For the text-containing cell, return its midpoint in [x, y] coordinate format. 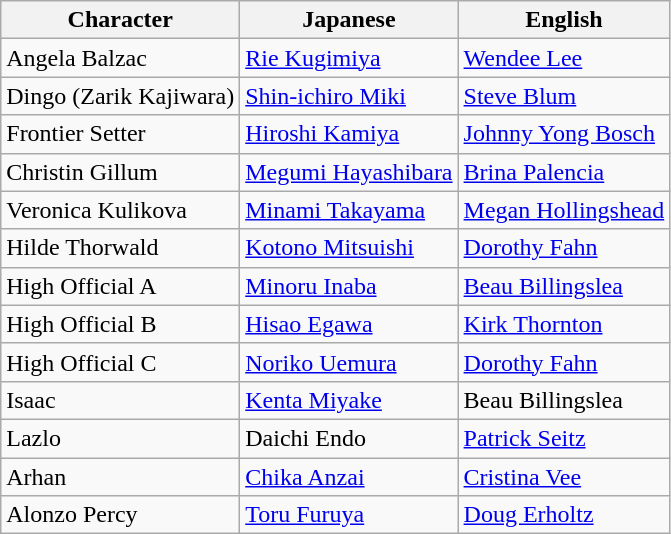
Wendee Lee [564, 58]
High Official C [120, 362]
Frontier Setter [120, 134]
Cristina Vee [564, 477]
Chika Anzai [349, 477]
Patrick Seitz [564, 438]
Japanese [349, 20]
Minami Takayama [349, 210]
Minoru Inaba [349, 286]
Hisao Egawa [349, 324]
Kotono Mitsuishi [349, 248]
Lazlo [120, 438]
Isaac [120, 400]
Doug Erholtz [564, 515]
Brina Palencia [564, 172]
Angela Balzac [120, 58]
Noriko Uemura [349, 362]
Megan Hollingshead [564, 210]
Dingo (Zarik Kajiwara) [120, 96]
Rie Kugimiya [349, 58]
Christin Gillum [120, 172]
High Official B [120, 324]
Shin-ichiro Miki [349, 96]
Johnny Yong Bosch [564, 134]
Arhan [120, 477]
Kenta Miyake [349, 400]
Kirk Thornton [564, 324]
Veronica Kulikova [120, 210]
Daichi Endo [349, 438]
Toru Furuya [349, 515]
Hiroshi Kamiya [349, 134]
Megumi Hayashibara [349, 172]
Hilde Thorwald [120, 248]
Character [120, 20]
Alonzo Percy [120, 515]
English [564, 20]
High Official A [120, 286]
Steve Blum [564, 96]
